Search for the cell housing the specified text and yield its [X, Y] center coordinate. 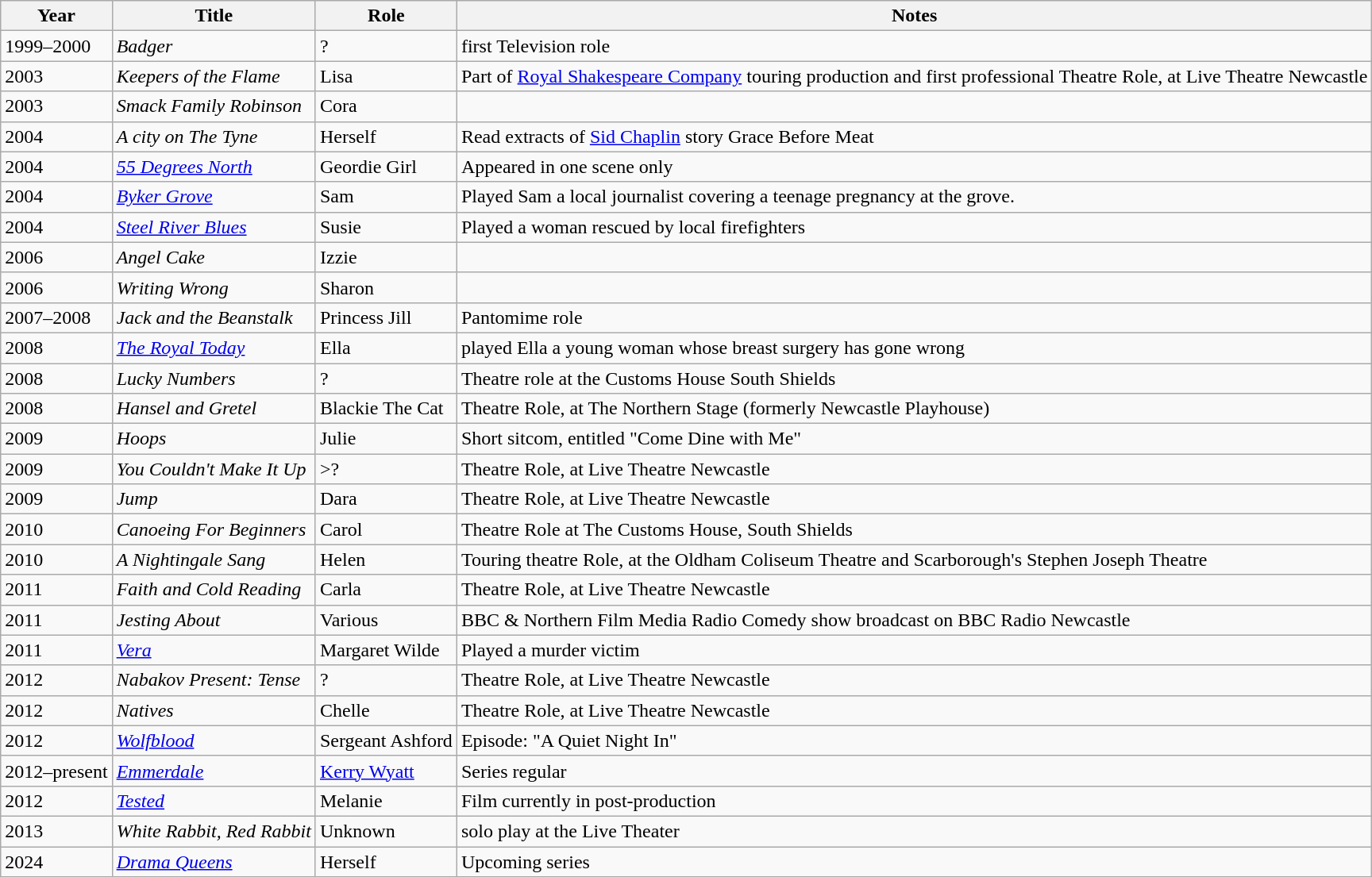
Film currently in post-production [915, 801]
55 Degrees North [214, 167]
played Ella a young woman whose breast surgery has gone wrong [915, 348]
2007–2008 [56, 317]
Canoeing For Beginners [214, 529]
Theatre role at the Customs House South Shields [915, 379]
Tested [214, 801]
Hansel and Gretel [214, 409]
Emmerdale [214, 771]
Julie [386, 439]
first Television role [915, 46]
Vera [214, 650]
Part of Royal Shakespeare Company touring production and first professional Theatre Role, at Live Theatre Newcastle [915, 76]
Angel Cake [214, 257]
Theatre Role, at The Northern Stage (formerly Newcastle Playhouse) [915, 409]
Jump [214, 499]
Princess Jill [386, 317]
BBC & Northern Film Media Radio Comedy show broadcast on BBC Radio Newcastle [915, 620]
Carla [386, 590]
Natives [214, 710]
Carol [386, 529]
Appeared in one scene only [915, 167]
Theatre Role at The Customs House, South Shields [915, 529]
Various [386, 620]
Upcoming series [915, 861]
Notes [915, 16]
Lucky Numbers [214, 379]
Unknown [386, 831]
Cora [386, 106]
2024 [56, 861]
You Couldn't Make It Up [214, 469]
Badger [214, 46]
Jack and the Beanstalk [214, 317]
Played a woman rescued by local firefighters [915, 227]
Kerry Wyatt [386, 771]
Writing Wrong [214, 287]
Sam [386, 197]
Read extracts of Sid Chaplin story Grace Before Meat [915, 137]
Series regular [915, 771]
Role [386, 16]
>? [386, 469]
Pantomime role [915, 317]
Short sitcom, entitled "Come Dine with Me" [915, 439]
Susie [386, 227]
Hoops [214, 439]
Sergeant Ashford [386, 740]
White Rabbit, Red Rabbit [214, 831]
Ella [386, 348]
Izzie [386, 257]
1999–2000 [56, 46]
A Nightingale Sang [214, 560]
Episode: "A Quiet Night In" [915, 740]
Byker Grove [214, 197]
A city on The Tyne [214, 137]
Chelle [386, 710]
solo play at the Live Theater [915, 831]
2012–present [56, 771]
Year [56, 16]
Touring theatre Role, at the Oldham Coliseum Theatre and Scarborough's Stephen Joseph Theatre [915, 560]
Geordie Girl [386, 167]
2013 [56, 831]
Faith and Cold Reading [214, 590]
Smack Family Robinson [214, 106]
The Royal Today [214, 348]
Keepers of the Flame [214, 76]
Sharon [386, 287]
Drama Queens [214, 861]
Nabakov Present: Tense [214, 680]
Steel River Blues [214, 227]
Blackie The Cat [386, 409]
Melanie [386, 801]
Lisa [386, 76]
Played a murder victim [915, 650]
Helen [386, 560]
Title [214, 16]
Wolfblood [214, 740]
Jesting About [214, 620]
Played Sam a local journalist covering a teenage pregnancy at the grove. [915, 197]
Dara [386, 499]
Margaret Wilde [386, 650]
